Identify which cell holds the provided text, then report its [X, Y] central coordinate. 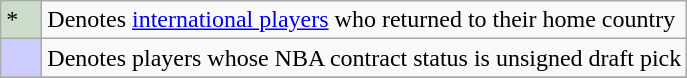
Denotes international players who returned to their home country [364, 20]
Denotes players whose NBA contract status is unsigned draft pick [364, 58]
* [22, 20]
